Search for the cell housing the specified text and yield its [x, y] center coordinate. 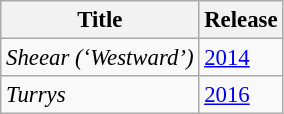
Title [100, 20]
2014 [241, 58]
Turrys [100, 95]
Release [241, 20]
Sheear (‘Westward’) [100, 58]
2016 [241, 95]
